Return the (X, Y) coordinate for the center point of the cell that contains the specified text.  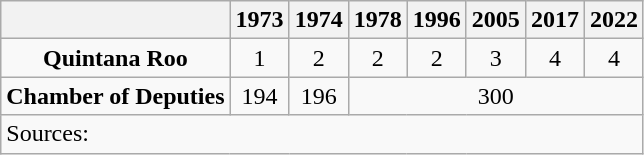
1974 (318, 20)
3 (496, 58)
Quintana Roo (116, 58)
2022 (614, 20)
196 (318, 96)
Sources: (322, 134)
1 (260, 58)
1996 (436, 20)
300 (496, 96)
194 (260, 96)
2017 (554, 20)
1973 (260, 20)
1978 (378, 20)
2005 (496, 20)
Chamber of Deputies (116, 96)
